For the text-containing cell, return its midpoint in (X, Y) coordinate format. 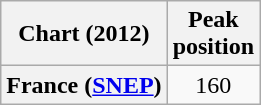
Chart (2012) (84, 34)
France (SNEP) (84, 85)
Peakposition (213, 34)
160 (213, 85)
